Capture the cell that displays the provided text and extract its (x, y) central coordinate. 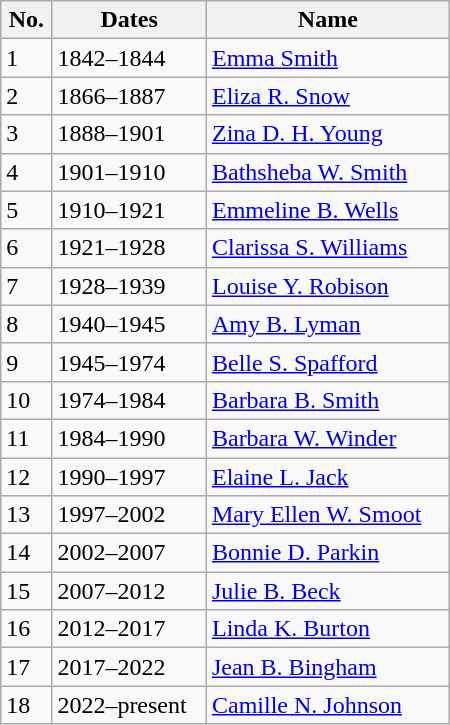
6 (26, 248)
17 (26, 667)
1945–1974 (130, 362)
1901–1910 (130, 172)
Camille N. Johnson (328, 705)
Bathsheba W. Smith (328, 172)
2017–2022 (130, 667)
Belle S. Spafford (328, 362)
3 (26, 134)
15 (26, 591)
2002–2007 (130, 553)
Emmeline B. Wells (328, 210)
Elaine L. Jack (328, 477)
2 (26, 96)
Dates (130, 20)
Linda K. Burton (328, 629)
2022–present (130, 705)
Louise Y. Robison (328, 286)
1990–1997 (130, 477)
Clarissa S. Williams (328, 248)
Eliza R. Snow (328, 96)
2012–2017 (130, 629)
1 (26, 58)
14 (26, 553)
Name (328, 20)
2007–2012 (130, 591)
Barbara B. Smith (328, 400)
1921–1928 (130, 248)
Mary Ellen W. Smoot (328, 515)
7 (26, 286)
Barbara W. Winder (328, 438)
1910–1921 (130, 210)
Zina D. H. Young (328, 134)
10 (26, 400)
1842–1844 (130, 58)
5 (26, 210)
12 (26, 477)
11 (26, 438)
Emma Smith (328, 58)
4 (26, 172)
Julie B. Beck (328, 591)
8 (26, 324)
Jean B. Bingham (328, 667)
18 (26, 705)
1940–1945 (130, 324)
1974–1984 (130, 400)
16 (26, 629)
Amy B. Lyman (328, 324)
1997–2002 (130, 515)
1888–1901 (130, 134)
Bonnie D. Parkin (328, 553)
13 (26, 515)
1866–1887 (130, 96)
No. (26, 20)
1984–1990 (130, 438)
1928–1939 (130, 286)
9 (26, 362)
